Determine the [x, y] coordinate at the center of the cell enclosing the given text.  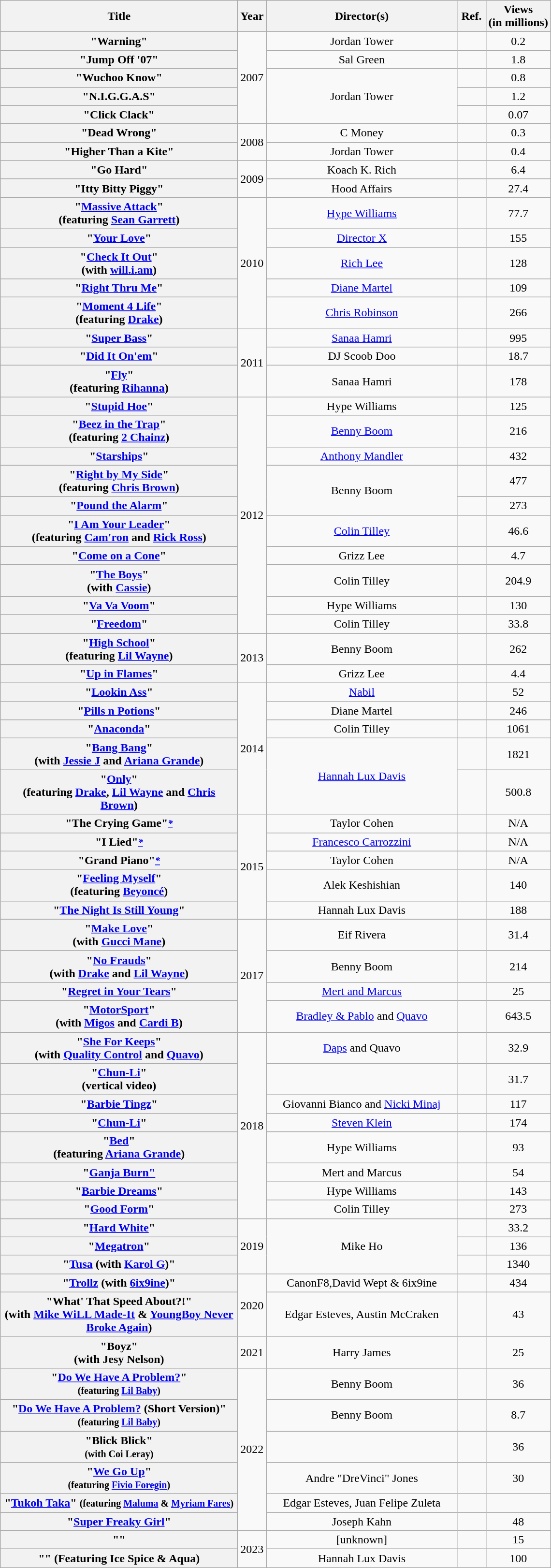
93 [518, 1148]
Alek Keshishian [362, 885]
"Pills n Potions" [119, 711]
0.3 [518, 133]
"We Go Up"(featuring Fivio Foregin) [119, 1479]
Steven Klein [362, 1123]
434 [518, 1283]
Daps and Quavo [362, 1047]
125 [518, 406]
"Click Clack" [119, 115]
2023 [252, 1549]
"Barbie Tingz" [119, 1104]
"Trollz (with 6ix9ine)" [119, 1283]
2020 [252, 1305]
1340 [518, 1264]
"Moment 4 Life"(featuring Drake) [119, 313]
0.8 [518, 78]
"Hard White" [119, 1228]
2012 [252, 515]
"Anaconda" [119, 729]
155 [518, 238]
"Right by My Side"(featuring Chris Brown) [119, 481]
Giovanni Bianco and Nicki Minaj [362, 1104]
[unknown] [362, 1540]
"Freedom" [119, 624]
43 [518, 1314]
1.8 [518, 59]
"Super Bass" [119, 338]
Francesco Carrozzini [362, 842]
"Fly"(featuring Rihanna) [119, 381]
"Do We Have A Problem?"(featuring Lil Baby) [119, 1384]
CanonF8,David Wept & 6ix9ine [362, 1283]
54 [518, 1172]
"Itty Bitty Piggy" [119, 188]
"Grand Piano"* [119, 860]
"I Am Your Leader"(featuring Cam'ron and Rick Ross) [119, 531]
"Megatron" [119, 1246]
477 [518, 481]
"Your Love" [119, 238]
643.5 [518, 1016]
"" (Featuring Ice Spice & Aqua) [119, 1558]
DJ Scoob Doo [362, 356]
Edgar Esteves, Austin McCraken [362, 1314]
2019 [252, 1246]
"Check It Out"(with will.i.am) [119, 263]
0.2 [518, 41]
174 [518, 1123]
C Money [362, 133]
2014 [252, 748]
Koach K. Rich [362, 170]
"Chun-Li" (vertical video) [119, 1079]
Chris Robinson [362, 313]
143 [518, 1191]
32.9 [518, 1047]
"Barbie Dreams" [119, 1191]
2018 [252, 1125]
Director X [362, 238]
"Warning" [119, 41]
Bradley & Pablo and Quavo [362, 1016]
216 [518, 431]
"Tusa (with Karol G)" [119, 1264]
1061 [518, 729]
18.7 [518, 356]
2008 [252, 142]
1821 [518, 754]
15 [518, 1540]
27.4 [518, 188]
"Pound the Alarm" [119, 506]
"Right Thru Me" [119, 288]
2021 [252, 1352]
"Only" (featuring Drake, Lil Wayne and Chris Brown) [119, 792]
266 [518, 313]
"Bang Bang"(with Jessie J and Ariana Grande) [119, 754]
46.6 [518, 531]
"Ganja Burn" [119, 1172]
Edgar Esteves, Juan Felipe Zuleta [362, 1503]
"Va Va Voom" [119, 605]
432 [518, 456]
"Make Love"(with Gucci Mane) [119, 935]
204.9 [518, 580]
"She For Keeps" (with Quality Control and Quavo) [119, 1047]
2010 [252, 263]
"I Lied"* [119, 842]
Rich Lee [362, 263]
31.4 [518, 935]
"High School"(featuring Lil Wayne) [119, 649]
"The Night Is Still Young" [119, 910]
"Beez in the Trap"(featuring 2 Chainz) [119, 431]
33.8 [518, 624]
77.7 [518, 213]
100 [518, 1558]
"Higher Than a Kite" [119, 151]
"Did It On'em" [119, 356]
188 [518, 910]
Nabil [362, 692]
1.2 [518, 96]
"Feeling Myself"(featuring Beyoncé) [119, 885]
4.7 [518, 556]
Hood Affairs [362, 188]
Eif Rivera [362, 935]
"Massive Attack"(featuring Sean Garrett) [119, 213]
"Tukoh Taka" (featuring Maluma & Myriam Fares) [119, 1503]
"Good Form" [119, 1209]
Anthony Mandler [362, 456]
214 [518, 966]
"The Crying Game"* [119, 823]
30 [518, 1479]
"No Frauds"(with Drake and Lil Wayne) [119, 966]
"Stupid Hoe" [119, 406]
995 [518, 338]
31.7 [518, 1079]
128 [518, 263]
"Regret in Your Tears" [119, 991]
Director(s) [362, 16]
117 [518, 1104]
Harry James [362, 1352]
2017 [252, 976]
500.8 [518, 792]
2007 [252, 78]
246 [518, 711]
8.7 [518, 1415]
"Bed" (featuring Ariana Grande) [119, 1148]
"Wuchoo Know" [119, 78]
262 [518, 649]
Views(in millions) [518, 16]
Title [119, 16]
Joseph Kahn [362, 1522]
Andre "DreVinci" Jones [362, 1479]
2015 [252, 866]
140 [518, 885]
130 [518, 605]
"Starships" [119, 456]
Sal Green [362, 59]
"Chun-Li" [119, 1123]
"What' That Speed About?!"(with Mike WiLL Made-It & YoungBoy Never Broke Again) [119, 1314]
109 [518, 288]
178 [518, 381]
"Up in Flames" [119, 674]
33.2 [518, 1228]
"" [119, 1540]
Year [252, 16]
"Go Hard" [119, 170]
"Do We Have A Problem? (Short Version)"(featuring Lil Baby) [119, 1415]
"Jump Off '07" [119, 59]
"N.I.G.G.A.S" [119, 96]
"Blick Blick"(with Coi Leray) [119, 1447]
6.4 [518, 170]
2022 [252, 1449]
"MotorSport"(with Migos and Cardi B) [119, 1016]
2009 [252, 179]
48 [518, 1522]
"Lookin Ass" [119, 692]
Mike Ho [362, 1246]
2011 [252, 363]
4.4 [518, 674]
"Boyz" (with Jesy Nelson) [119, 1352]
0.4 [518, 151]
52 [518, 692]
"Dead Wrong" [119, 133]
"Super Freaky Girl" [119, 1522]
Ref. [472, 16]
2013 [252, 659]
"The Boys"(with Cassie) [119, 580]
136 [518, 1246]
"Come on a Cone" [119, 556]
0.07 [518, 115]
